Extract the [x, y] coordinate from the center of the cell holding the provided text.  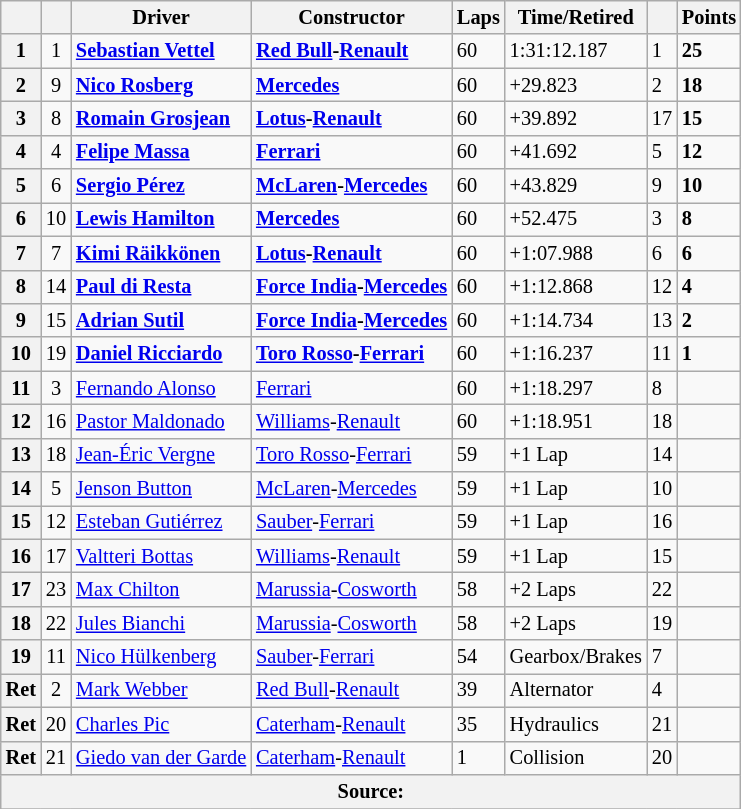
Laps [478, 17]
Kimi Räikkönen [161, 253]
Sergio Pérez [161, 186]
Romain Grosjean [161, 118]
Mark Webber [161, 690]
Charles Pic [161, 724]
+39.892 [576, 118]
Sebastian Vettel [161, 51]
23 [56, 589]
Felipe Massa [161, 152]
Paul di Resta [161, 287]
+41.692 [576, 152]
Time/Retired [576, 17]
Nico Rosberg [161, 85]
Valtteri Bottas [161, 556]
Constructor [352, 17]
Max Chilton [161, 589]
35 [478, 724]
Driver [161, 17]
Jean-Éric Vergne [161, 455]
1:31:12.187 [576, 51]
Jenson Button [161, 489]
39 [478, 690]
Giedo van der Garde [161, 758]
Lewis Hamilton [161, 219]
Hydraulics [576, 724]
Collision [576, 758]
+1:14.734 [576, 320]
+1:16.237 [576, 354]
Fernando Alonso [161, 388]
+29.823 [576, 85]
54 [478, 657]
Nico Hülkenberg [161, 657]
+1:07.988 [576, 253]
+1:18.951 [576, 421]
+1:12.868 [576, 287]
Esteban Gutiérrez [161, 522]
Daniel Ricciardo [161, 354]
Gearbox/Brakes [576, 657]
Pastor Maldonado [161, 421]
Points [709, 17]
Jules Bianchi [161, 623]
Alternator [576, 690]
+52.475 [576, 219]
+1:18.297 [576, 388]
Adrian Sutil [161, 320]
+43.829 [576, 186]
25 [709, 51]
Source: [371, 791]
